Provide the (x, y) coordinate of the cell's center where the given text is located.  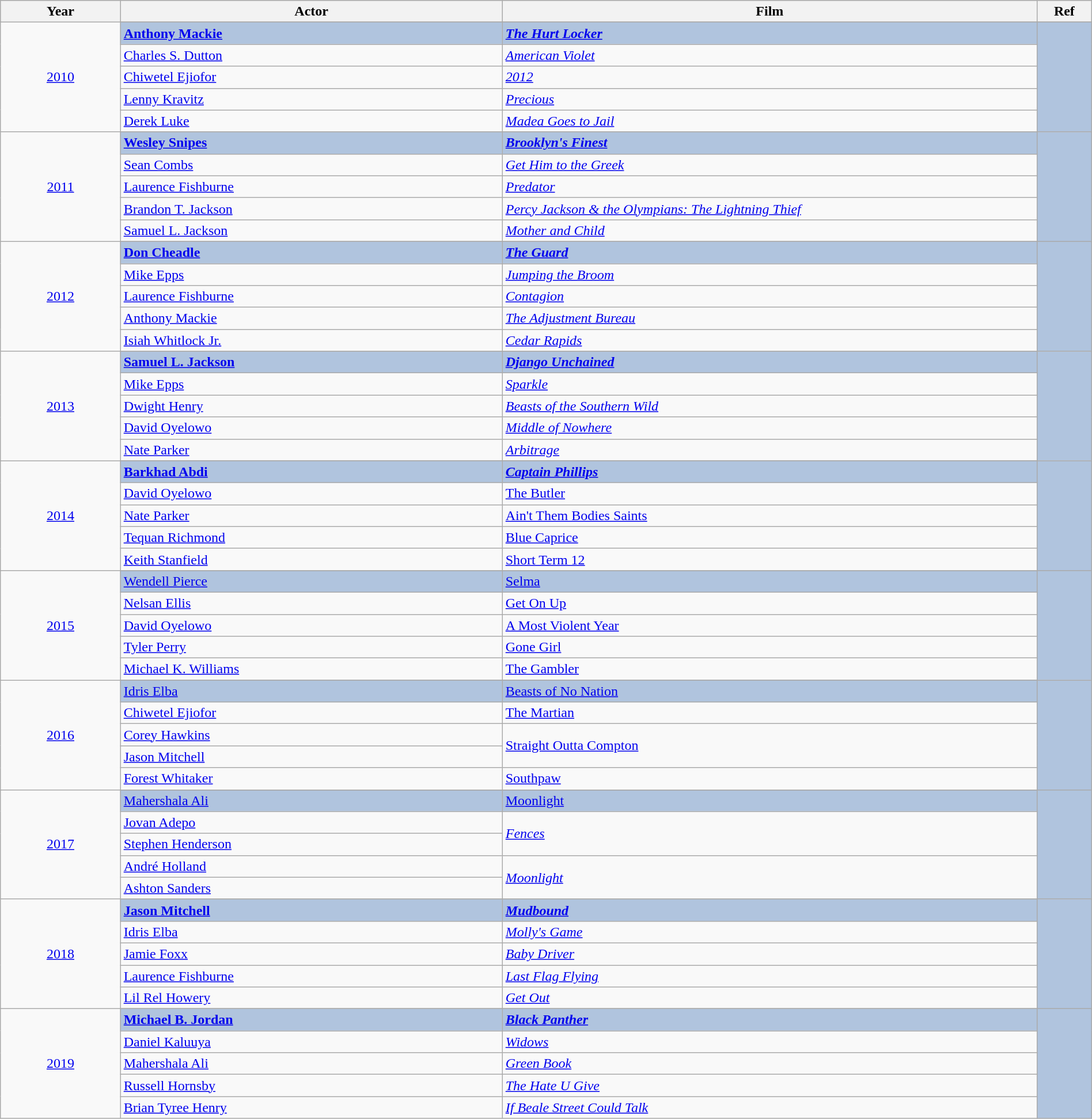
Cedar Rapids (769, 340)
Film (769, 12)
The Hate U Give (769, 1086)
2010 (60, 77)
Percy Jackson & the Olympians: The Lightning Thief (769, 208)
Stephen Henderson (311, 844)
Contagion (769, 297)
Ref (1064, 12)
Mudbound (769, 910)
Jamie Foxx (311, 954)
Django Unchained (769, 362)
Isiah Whitlock Jr. (311, 340)
Michael K. Williams (311, 669)
Fences (769, 833)
Last Flag Flying (769, 976)
Don Cheadle (311, 252)
A Most Violent Year (769, 625)
2011 (60, 187)
The Gambler (769, 669)
Black Panther (769, 1020)
2017 (60, 844)
Beasts of No Nation (769, 691)
Selma (769, 581)
Ain't Them Bodies Saints (769, 515)
Sean Combs (311, 165)
Forest Whitaker (311, 779)
Year (60, 12)
Captain Phillips (769, 472)
Actor (311, 12)
Brian Tyree Henry (311, 1107)
2015 (60, 625)
Get Him to the Greek (769, 165)
Short Term 12 (769, 559)
Sparkle (769, 384)
Predator (769, 187)
Keith Stanfield (311, 559)
Wesley Snipes (311, 143)
2018 (60, 954)
Middle of Nowhere (769, 428)
Wendell Pierce (311, 581)
2014 (60, 515)
Jovan Adepo (311, 822)
Michael B. Jordan (311, 1020)
The Martian (769, 713)
Precious (769, 99)
Jumping the Broom (769, 275)
Charles S. Dutton (311, 55)
American Violet (769, 55)
The Hurt Locker (769, 33)
Baby Driver (769, 954)
Straight Outta Compton (769, 746)
Brooklyn's Finest (769, 143)
Beasts of the Southern Wild (769, 406)
Brandon T. Jackson (311, 208)
Dwight Henry (311, 406)
Widows (769, 1042)
Derek Luke (311, 121)
Green Book (769, 1064)
Nelsan Ellis (311, 603)
The Butler (769, 494)
Gone Girl (769, 647)
2016 (60, 735)
Barkhad Abdi (311, 472)
Southpaw (769, 779)
2013 (60, 406)
Russell Hornsby (311, 1086)
The Guard (769, 252)
Tequan Richmond (311, 537)
Daniel Kaluuya (311, 1042)
Get Out (769, 998)
2019 (60, 1064)
Arbitrage (769, 450)
Molly's Game (769, 932)
Corey Hawkins (311, 735)
Blue Caprice (769, 537)
Mother and Child (769, 230)
André Holland (311, 866)
Get On Up (769, 603)
Lil Rel Howery (311, 998)
Ashton Sanders (311, 888)
Tyler Perry (311, 647)
Madea Goes to Jail (769, 121)
If Beale Street Could Talk (769, 1107)
The Adjustment Bureau (769, 318)
Lenny Kravitz (311, 99)
